For the text-containing cell, return its midpoint in (X, Y) coordinate format. 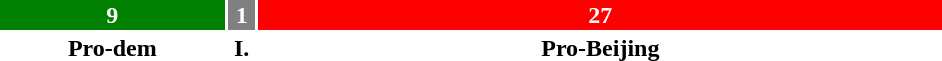
9 (112, 15)
27 (600, 15)
1 (242, 15)
